Return [X, Y] of the center of cell containing provided text 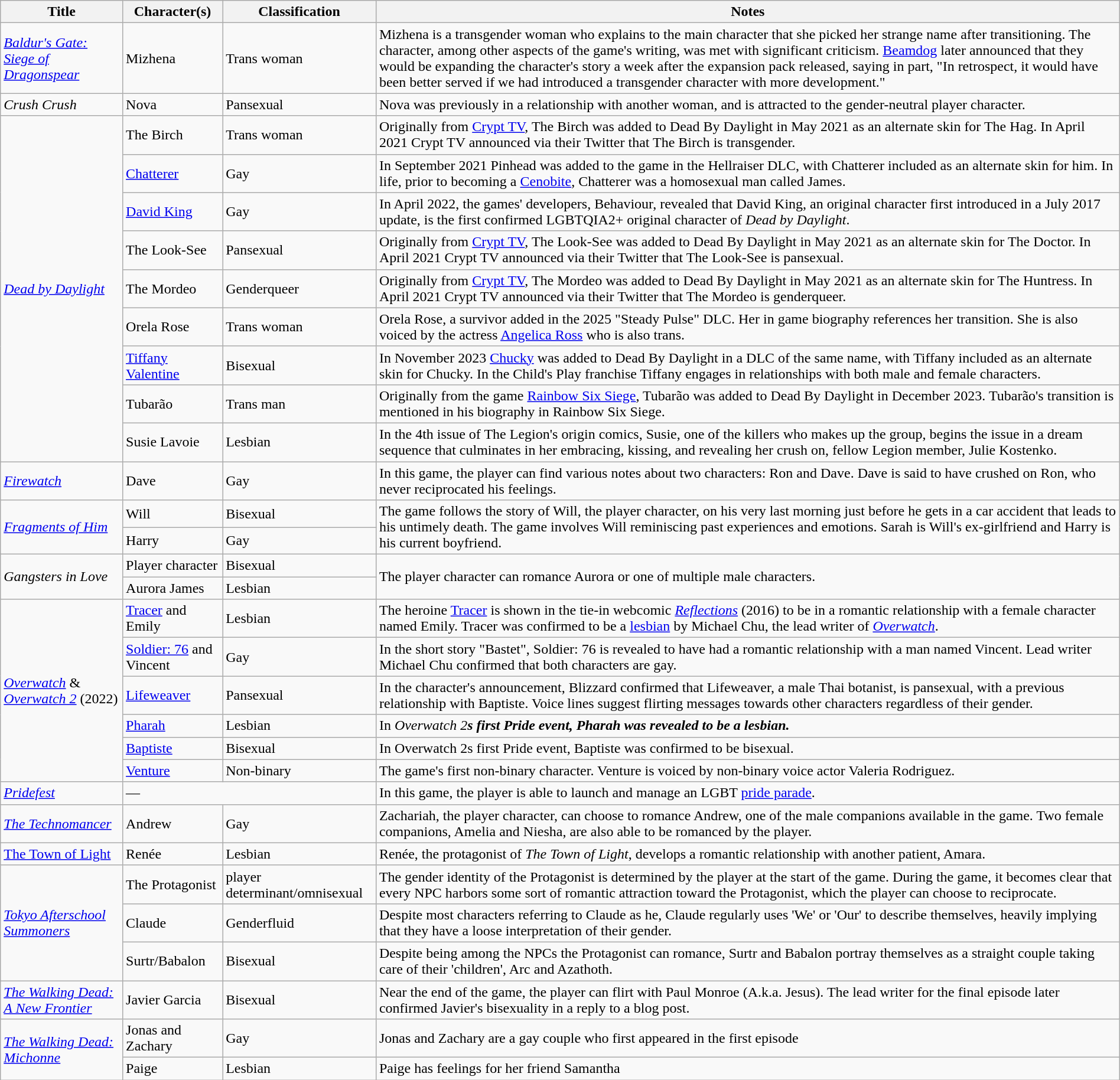
In Overwatch 2s first Pride event, Pharah was revealed to be a lesbian. [748, 726]
Chatterer [172, 174]
Aurora James [172, 588]
Andrew [172, 823]
Lifeweaver [172, 696]
Genderqueer [299, 288]
Trans man [299, 404]
The Walking Dead: Michonne [61, 1050]
Harry [172, 541]
Pharah [172, 726]
Tokyo Afterschool Summoners [61, 922]
Surtr/Babalon [172, 961]
David King [172, 211]
The player character can romance Aurora or one of multiple male characters. [748, 577]
Nova was previously in a relationship with another woman, and is attracted to the gender-neutral player character. [748, 105]
Dead by Daylight [61, 289]
Crush Crush [61, 105]
— [249, 793]
Paige [172, 1069]
Title [61, 12]
Pridefest [61, 793]
The Technomancer [61, 823]
The Birch [172, 135]
Claude [172, 922]
Baldur's Gate: Siege of Dragonspear [61, 58]
Tiffany Valentine [172, 365]
Will [172, 514]
Soldier: 76 and Vincent [172, 657]
Classification [299, 12]
The Protagonist [172, 885]
Tracer and Emily [172, 619]
Fragments of Him [61, 527]
Orela Rose [172, 327]
Baptiste [172, 748]
Nova [172, 105]
In Overwatch 2s first Pride event, Baptiste was confirmed to be bisexual. [748, 748]
The Walking Dead: A New Frontier [61, 999]
Venture [172, 771]
Renée [172, 854]
Gangsters in Love [61, 577]
Paige has feelings for her friend Samantha [748, 1069]
The game's first non-binary character. Venture is voiced by non-binary voice actor Valeria Rodriguez. [748, 771]
Notes [748, 12]
Player character [172, 566]
Javier Garcia [172, 999]
Jonas and Zachary [172, 1038]
Genderfluid [299, 922]
Firewatch [61, 481]
Jonas and Zachary are a gay couple who first appeared in the first episode [748, 1038]
Mizhena [172, 58]
Renée, the protagonist of The Town of Light, develops a romantic relationship with another patient, Amara. [748, 854]
Susie Lavoie [172, 442]
In this game, the player is able to launch and manage an LGBT pride parade. [748, 793]
player determinant/omnisexual [299, 885]
The Look-See [172, 250]
Dave [172, 481]
Overwatch & Overwatch 2 (2022) [61, 691]
Character(s) [172, 12]
The Town of Light [61, 854]
Tubarão [172, 404]
Non-binary [299, 771]
The Mordeo [172, 288]
